Scan for the cell matching the given text and deliver its (X, Y) coordinate at center. 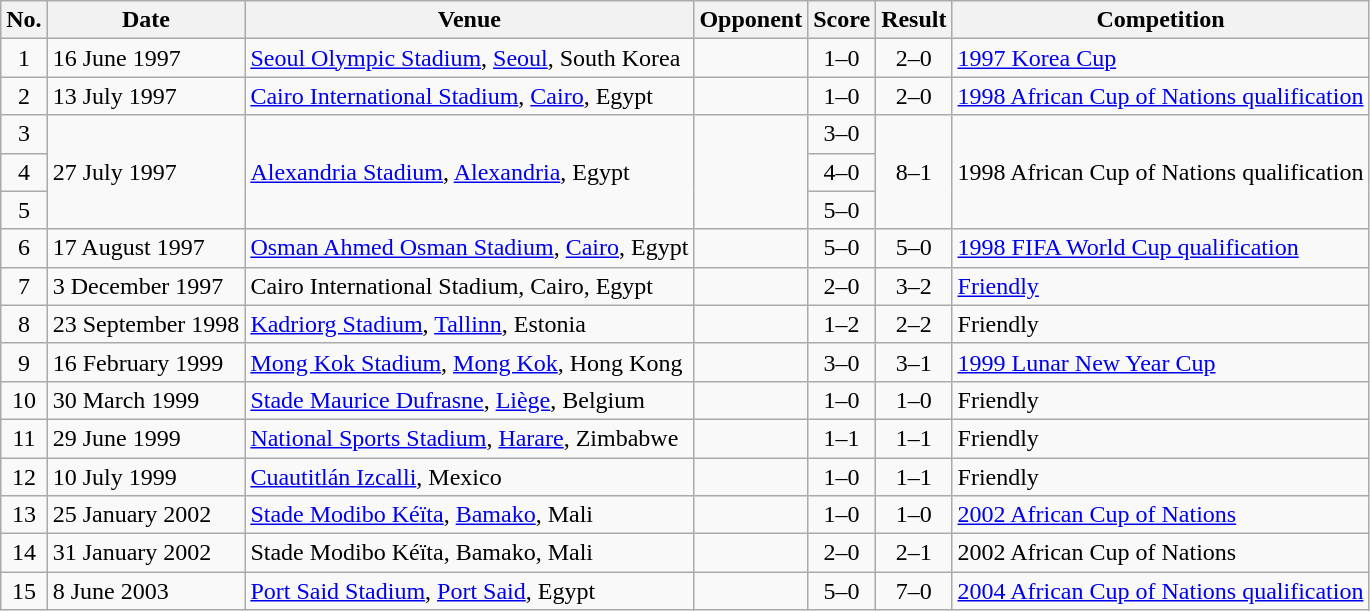
1 (24, 58)
Date (146, 20)
7–0 (914, 591)
4–0 (842, 172)
12 (24, 477)
Alexandria Stadium, Alexandria, Egypt (470, 172)
4 (24, 172)
30 March 1999 (146, 400)
25 January 2002 (146, 515)
5 (24, 210)
9 (24, 362)
6 (24, 248)
2 (24, 96)
Competition (1160, 20)
1–2 (842, 324)
3 (24, 134)
29 June 1999 (146, 438)
1997 Korea Cup (1160, 58)
14 (24, 553)
16 June 1997 (146, 58)
2–2 (914, 324)
Venue (470, 20)
13 July 1997 (146, 96)
Result (914, 20)
27 July 1997 (146, 172)
No. (24, 20)
National Sports Stadium, Harare, Zimbabwe (470, 438)
10 July 1999 (146, 477)
2–1 (914, 553)
8 (24, 324)
Opponent (751, 20)
7 (24, 286)
10 (24, 400)
Osman Ahmed Osman Stadium, Cairo, Egypt (470, 248)
Score (842, 20)
1998 FIFA World Cup qualification (1160, 248)
13 (24, 515)
31 January 2002 (146, 553)
16 February 1999 (146, 362)
Mong Kok Stadium, Mong Kok, Hong Kong (470, 362)
Kadriorg Stadium, Tallinn, Estonia (470, 324)
3–1 (914, 362)
17 August 1997 (146, 248)
Seoul Olympic Stadium, Seoul, South Korea (470, 58)
15 (24, 591)
1999 Lunar New Year Cup (1160, 362)
Stade Maurice Dufrasne, Liège, Belgium (470, 400)
2004 African Cup of Nations qualification (1160, 591)
Port Said Stadium, Port Said, Egypt (470, 591)
8–1 (914, 172)
23 September 1998 (146, 324)
3–2 (914, 286)
11 (24, 438)
Cuautitlán Izcalli, Mexico (470, 477)
3 December 1997 (146, 286)
8 June 2003 (146, 591)
